Provide the [x, y] coordinate of the cell's center where the given text is located.  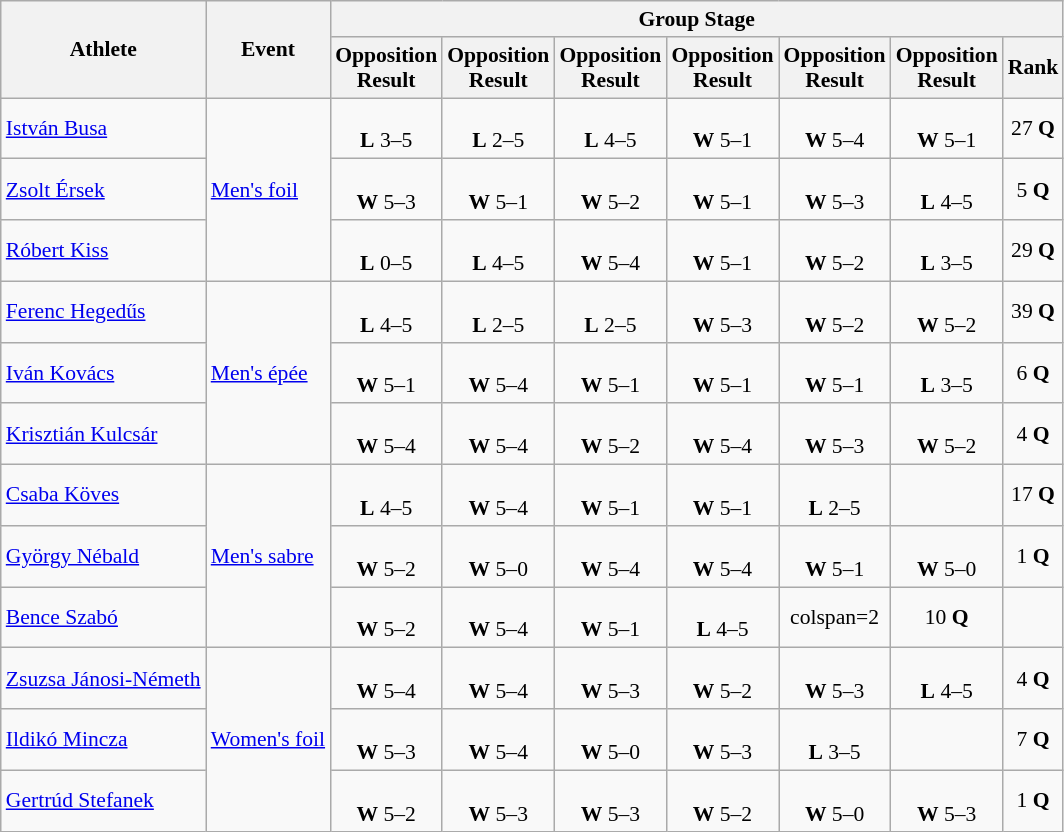
Ildikó Mincza [104, 740]
Zsolt Érsek [104, 190]
6 Q [1034, 372]
colspan=2 [835, 618]
György Nébald [104, 556]
Group Stage [696, 19]
5 Q [1034, 190]
10 Q [947, 618]
7 Q [1034, 740]
Róbert Kiss [104, 250]
Women's foil [268, 740]
Iván Kovács [104, 372]
29 Q [1034, 250]
Athlete [104, 50]
Men's foil [268, 190]
Krisztián Kulcsár [104, 434]
Gertrúd Stefanek [104, 800]
Men's sabre [268, 556]
Men's épée [268, 372]
L 0–5 [386, 250]
Rank [1034, 68]
Bence Szabó [104, 618]
27 Q [1034, 128]
Csaba Köves [104, 496]
Ferenc Hegedűs [104, 312]
Event [268, 50]
39 Q [1034, 312]
István Busa [104, 128]
Zsuzsa Jánosi-Németh [104, 678]
17 Q [1034, 496]
